Return [x, y] of the center of cell containing provided text 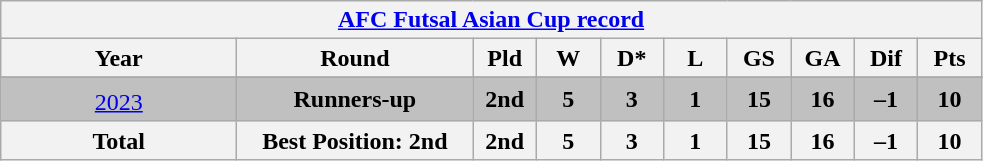
Best Position: 2nd [355, 140]
Total [119, 140]
L [696, 58]
Year [119, 58]
Pts [950, 58]
Dif [886, 58]
GS [759, 58]
2023 [119, 100]
W [568, 58]
Runners-up [355, 100]
GA [823, 58]
Round [355, 58]
D* [632, 58]
Pld [505, 58]
AFC Futsal Asian Cup record [492, 20]
